Determine the (x, y) coordinate at the center of the cell enclosing the given text.  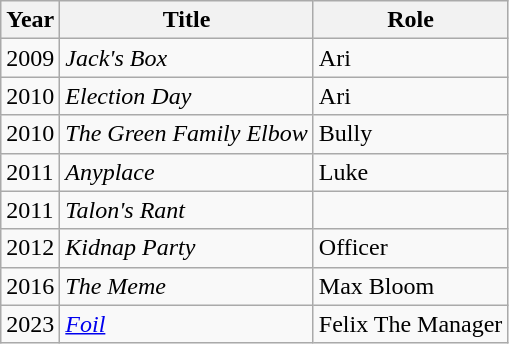
Jack's Box (186, 58)
Anyplace (186, 172)
2012 (30, 248)
Year (30, 20)
The Meme (186, 286)
Officer (410, 248)
Luke (410, 172)
Max Bloom (410, 286)
Election Day (186, 96)
2009 (30, 58)
2023 (30, 324)
The Green Family Elbow (186, 134)
Felix The Manager (410, 324)
Title (186, 20)
Bully (410, 134)
Foil (186, 324)
2016 (30, 286)
Talon's Rant (186, 210)
Kidnap Party (186, 248)
Role (410, 20)
